Return [X, Y] of the center of cell containing provided text 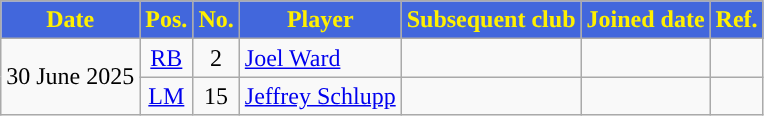
Pos. [166, 20]
No. [216, 20]
Jeffrey Schlupp [320, 96]
Player [320, 20]
30 June 2025 [70, 77]
Joined date [646, 20]
Subsequent club [491, 20]
Date [70, 20]
15 [216, 96]
LM [166, 96]
Ref. [736, 20]
Joel Ward [320, 58]
RB [166, 58]
2 [216, 58]
